Detect which cell encompasses the target text, then output its [x, y] center coordinate. 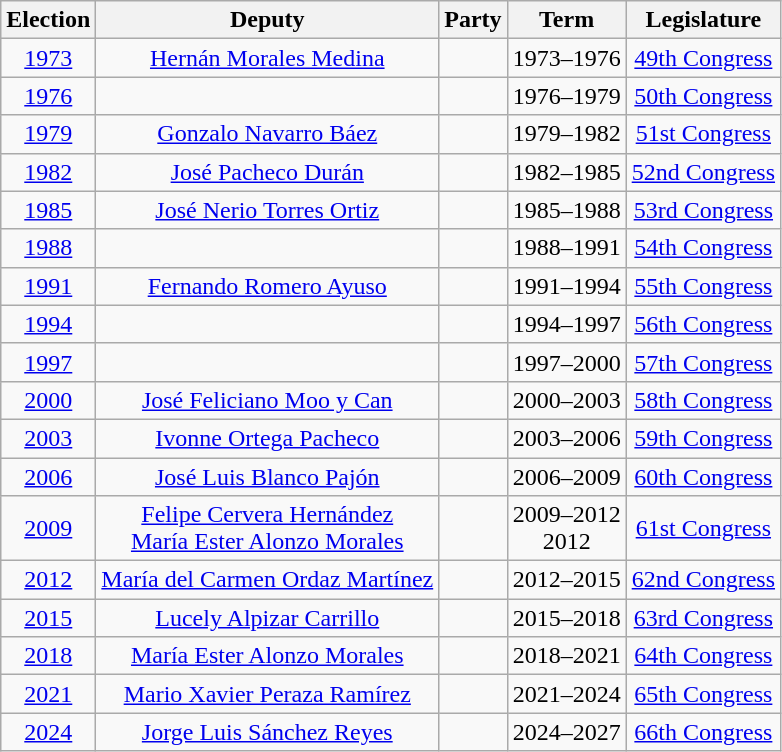
49th Congress [703, 58]
61st Congress [703, 528]
1985 [48, 210]
2006–2009 [566, 477]
1973 [48, 58]
Felipe Cervera HernándezMaría Ester Alonzo Morales [268, 528]
2003 [48, 438]
2009 [48, 528]
Fernando Romero Ayuso [268, 286]
Ivonne Ortega Pacheco [268, 438]
2024–2027 [566, 732]
1982–1985 [566, 172]
2018–2021 [566, 656]
Deputy [268, 20]
63rd Congress [703, 618]
2024 [48, 732]
64th Congress [703, 656]
Term [566, 20]
Gonzalo Navarro Báez [268, 134]
1994–1997 [566, 324]
57th Congress [703, 362]
2003–2006 [566, 438]
51st Congress [703, 134]
Jorge Luis Sánchez Reyes [268, 732]
1997–2000 [566, 362]
Election [48, 20]
2015 [48, 618]
2012 [48, 580]
65th Congress [703, 694]
1994 [48, 324]
José Nerio Torres Ortiz [268, 210]
2012–2015 [566, 580]
Legislature [703, 20]
58th Congress [703, 400]
1979–1982 [566, 134]
53rd Congress [703, 210]
60th Congress [703, 477]
1991 [48, 286]
2000–2003 [566, 400]
59th Congress [703, 438]
1973–1976 [566, 58]
1988–1991 [566, 248]
50th Congress [703, 96]
55th Congress [703, 286]
56th Congress [703, 324]
2021 [48, 694]
1991–1994 [566, 286]
2006 [48, 477]
1976–1979 [566, 96]
1988 [48, 248]
Hernán Morales Medina [268, 58]
62nd Congress [703, 580]
54th Congress [703, 248]
Party [473, 20]
1997 [48, 362]
1985–1988 [566, 210]
2009–20122012 [566, 528]
2018 [48, 656]
José Feliciano Moo y Can [268, 400]
Mario Xavier Peraza Ramírez [268, 694]
2021–2024 [566, 694]
José Luis Blanco Pajón [268, 477]
María del Carmen Ordaz Martínez [268, 580]
2000 [48, 400]
66th Congress [703, 732]
1979 [48, 134]
2015–2018 [566, 618]
52nd Congress [703, 172]
1976 [48, 96]
José Pacheco Durán [268, 172]
Lucely Alpizar Carrillo [268, 618]
María Ester Alonzo Morales [268, 656]
1982 [48, 172]
